Find where the given text appears and provide that cell's center as [x, y] coordinate. 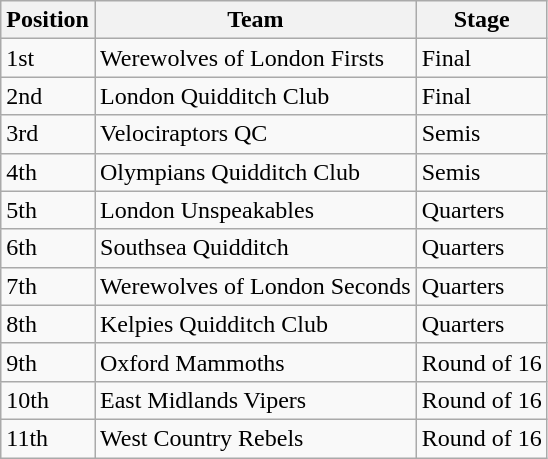
Werewolves of London Firsts [255, 58]
Kelpies Quidditch Club [255, 324]
Olympians Quidditch Club [255, 172]
Werewolves of London Seconds [255, 286]
Southsea Quidditch [255, 248]
Oxford Mammoths [255, 362]
Stage [482, 20]
8th [48, 324]
Velociraptors QC [255, 134]
West Country Rebels [255, 438]
Position [48, 20]
6th [48, 248]
London Quidditch Club [255, 96]
4th [48, 172]
7th [48, 286]
11th [48, 438]
London Unspeakables [255, 210]
3rd [48, 134]
9th [48, 362]
East Midlands Vipers [255, 400]
2nd [48, 96]
1st [48, 58]
5th [48, 210]
10th [48, 400]
Team [255, 20]
